Return [x, y] of the center of cell containing provided text 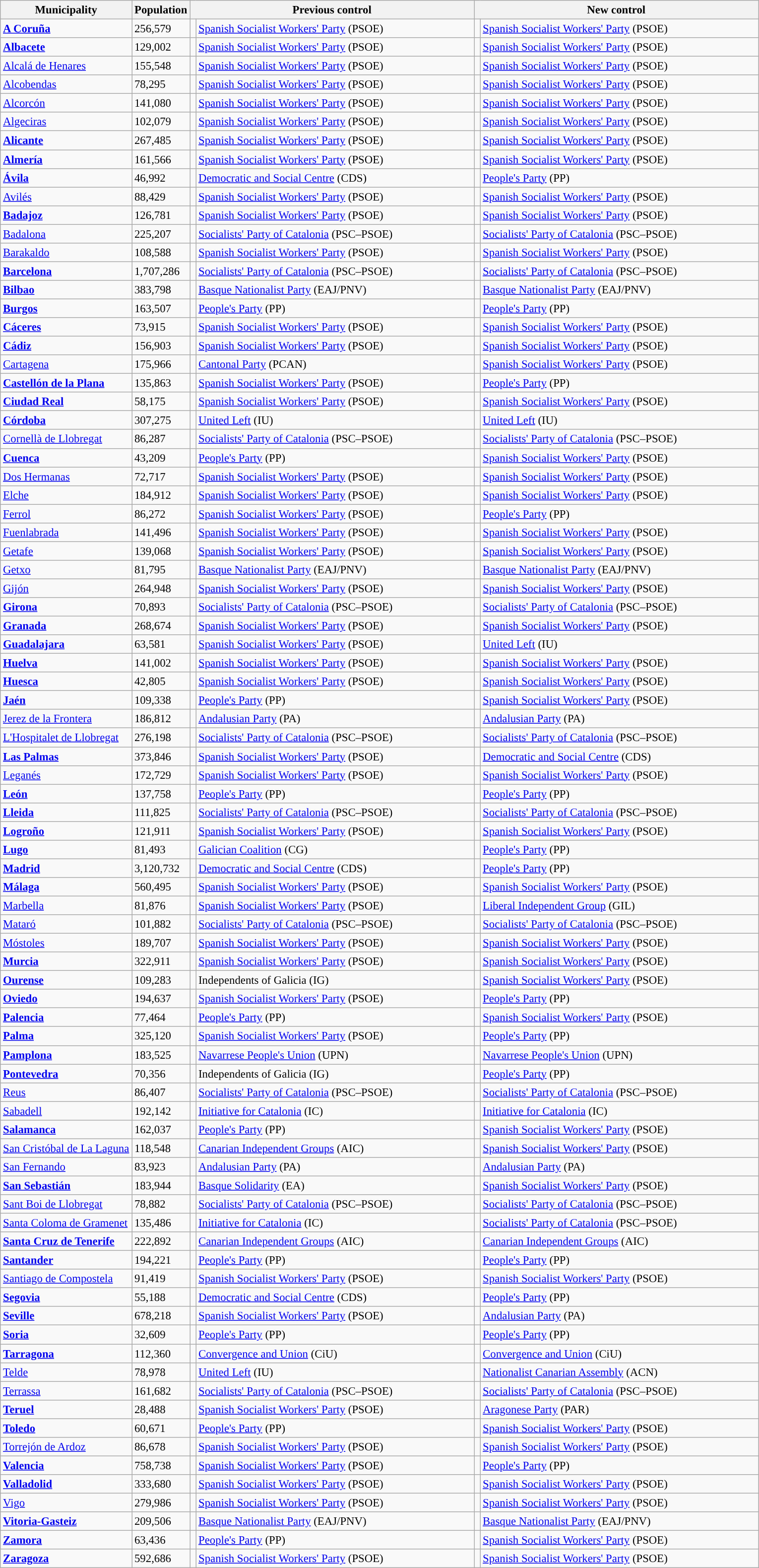
Lleida [66, 812]
New control [616, 10]
Seville [66, 1316]
60,671 [161, 1428]
63,581 [161, 644]
Bilbao [66, 290]
111,825 [161, 812]
Logroño [66, 831]
161,682 [161, 1391]
63,436 [161, 1540]
Madrid [66, 868]
264,948 [161, 588]
135,486 [161, 1223]
A Coruña [66, 29]
Vitoria-Gasteiz [66, 1521]
325,120 [161, 1036]
Jerez de la Frontera [66, 719]
Dos Hermanas [66, 477]
81,493 [161, 850]
Mataró [66, 924]
Basque Solidarity (EA) [335, 1185]
Castellón de la Plana [66, 383]
86,287 [161, 439]
86,678 [161, 1447]
183,944 [161, 1185]
141,496 [161, 533]
Santa Cruz de Tenerife [66, 1241]
108,588 [161, 253]
Liberal Independent Group (GIL) [619, 905]
Pontevedra [66, 1074]
Barakaldo [66, 253]
León [66, 794]
Galician Coalition (CG) [335, 850]
77,464 [161, 1018]
Huesca [66, 682]
560,495 [161, 887]
373,846 [161, 756]
184,912 [161, 495]
Ávila [66, 178]
Valencia [66, 1465]
155,548 [161, 66]
1,707,286 [161, 271]
Alicante [66, 140]
Terrassa [66, 1391]
Teruel [66, 1409]
194,221 [161, 1260]
Nationalist Canarian Assembly (ACN) [619, 1372]
307,275 [161, 420]
81,795 [161, 570]
383,798 [161, 290]
592,686 [161, 1559]
Badajoz [66, 215]
209,506 [161, 1521]
Population [161, 10]
Guadalajara [66, 644]
Albacete [66, 47]
42,805 [161, 682]
135,863 [161, 383]
126,781 [161, 215]
276,198 [161, 738]
32,609 [161, 1335]
Móstoles [66, 943]
Santiago de Compostela [66, 1279]
Alcorcón [66, 103]
225,207 [161, 234]
72,717 [161, 477]
Ferrol [66, 514]
Getxo [66, 570]
109,283 [161, 980]
Telde [66, 1372]
Gijón [66, 588]
Elche [66, 495]
78,978 [161, 1372]
83,923 [161, 1167]
161,566 [161, 159]
758,738 [161, 1465]
139,068 [161, 551]
86,272 [161, 514]
186,812 [161, 719]
333,680 [161, 1484]
Oviedo [66, 999]
121,911 [161, 831]
San Fernando [66, 1167]
268,674 [161, 626]
Cantonal Party (PCAN) [335, 364]
San Sebastián [66, 1185]
129,002 [161, 47]
Vigo [66, 1502]
Zaragoza [66, 1559]
43,209 [161, 458]
88,429 [161, 197]
Jaén [66, 700]
Santander [66, 1260]
Lugo [66, 850]
Reus [66, 1092]
118,548 [161, 1148]
109,338 [161, 700]
Granada [66, 626]
Alcobendas [66, 84]
175,966 [161, 364]
Barcelona [66, 271]
Segovia [66, 1297]
Córdoba [66, 420]
70,893 [161, 607]
256,579 [161, 29]
Municipality [66, 10]
Toledo [66, 1428]
Cartagena [66, 364]
112,360 [161, 1354]
28,488 [161, 1409]
Ourense [66, 980]
Soria [66, 1335]
222,892 [161, 1241]
91,419 [161, 1279]
78,295 [161, 84]
Badalona [66, 234]
163,507 [161, 308]
San Cristóbal de La Laguna [66, 1148]
Sabadell [66, 1111]
58,175 [161, 402]
Cornellà de Llobregat [66, 439]
Palma [66, 1036]
55,188 [161, 1297]
3,120,732 [161, 868]
279,986 [161, 1502]
267,485 [161, 140]
141,080 [161, 103]
192,142 [161, 1111]
189,707 [161, 943]
Aragonese Party (PAR) [619, 1409]
Valladolid [66, 1484]
Salamanca [66, 1130]
Pamplona [66, 1055]
Murcia [66, 961]
101,882 [161, 924]
156,903 [161, 346]
Almería [66, 159]
183,525 [161, 1055]
Torrejón de Ardoz [66, 1447]
Fuenlabrada [66, 533]
Girona [66, 607]
81,876 [161, 905]
137,758 [161, 794]
Marbella [66, 905]
Tarragona [66, 1354]
Huelva [66, 663]
Leganés [66, 775]
Getafe [66, 551]
73,915 [161, 327]
141,002 [161, 663]
Sant Boi de Llobregat [66, 1204]
Palencia [66, 1018]
46,992 [161, 178]
Santa Coloma de Gramenet [66, 1223]
Previous control [332, 10]
Cuenca [66, 458]
322,911 [161, 961]
L'Hospitalet de Llobregat [66, 738]
Ciudad Real [66, 402]
Cádiz [66, 346]
Avilés [66, 197]
Burgos [66, 308]
Algeciras [66, 122]
78,882 [161, 1204]
Alcalá de Henares [66, 66]
678,218 [161, 1316]
194,637 [161, 999]
172,729 [161, 775]
Zamora [66, 1540]
162,037 [161, 1130]
102,079 [161, 122]
Cáceres [66, 327]
Las Palmas [66, 756]
86,407 [161, 1092]
70,356 [161, 1074]
Málaga [66, 887]
